Capture the cell that displays the provided text and extract its [x, y] central coordinate. 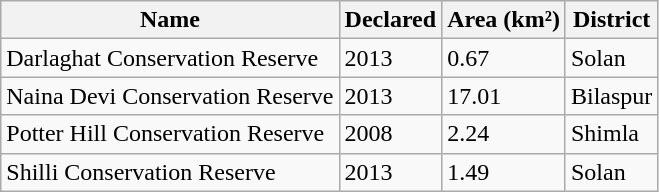
District [611, 20]
1.49 [504, 172]
0.67 [504, 58]
Shilli Conservation Reserve [170, 172]
Name [170, 20]
2.24 [504, 134]
Darlaghat Conservation Reserve [170, 58]
Shimla [611, 134]
2008 [390, 134]
Area (km²) [504, 20]
Declared [390, 20]
17.01 [504, 96]
Potter Hill Conservation Reserve [170, 134]
Bilaspur [611, 96]
Naina Devi Conservation Reserve [170, 96]
